Extract the [X, Y] coordinate from the center of the cell holding the provided text.  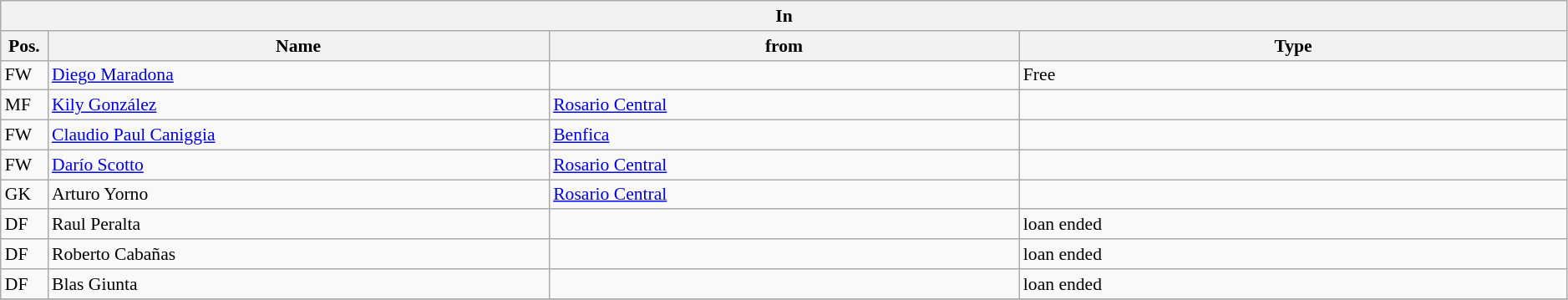
Free [1293, 75]
Kily González [298, 105]
Roberto Cabañas [298, 254]
Blas Giunta [298, 284]
Diego Maradona [298, 75]
Benfica [784, 135]
Type [1293, 46]
Darío Scotto [298, 165]
Pos. [24, 46]
from [784, 46]
Raul Peralta [298, 225]
In [784, 16]
MF [24, 105]
Name [298, 46]
Arturo Yorno [298, 195]
Claudio Paul Caniggia [298, 135]
GK [24, 195]
